From the cell containing the given text, extract its center point as (x, y) coordinate. 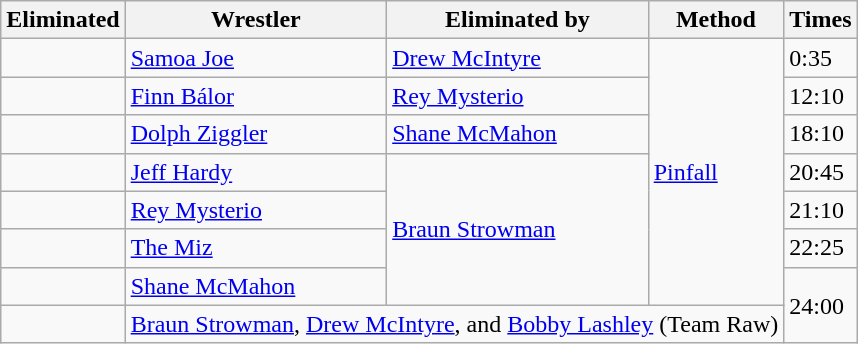
The Miz (256, 248)
Drew McIntyre (518, 58)
22:25 (820, 248)
24:00 (820, 305)
Times (820, 20)
Jeff Hardy (256, 172)
Samoa Joe (256, 58)
20:45 (820, 172)
Braun Strowman, Drew McIntyre, and Bobby Lashley (Team Raw) (454, 324)
Braun Strowman (518, 229)
21:10 (820, 210)
Dolph Ziggler (256, 134)
18:10 (820, 134)
Method (716, 20)
Pinfall (716, 172)
Finn Bálor (256, 96)
0:35 (820, 58)
12:10 (820, 96)
Eliminated by (518, 20)
Wrestler (256, 20)
Eliminated (63, 20)
